Provide the (x, y) coordinate of the cell's center where the given text is located.  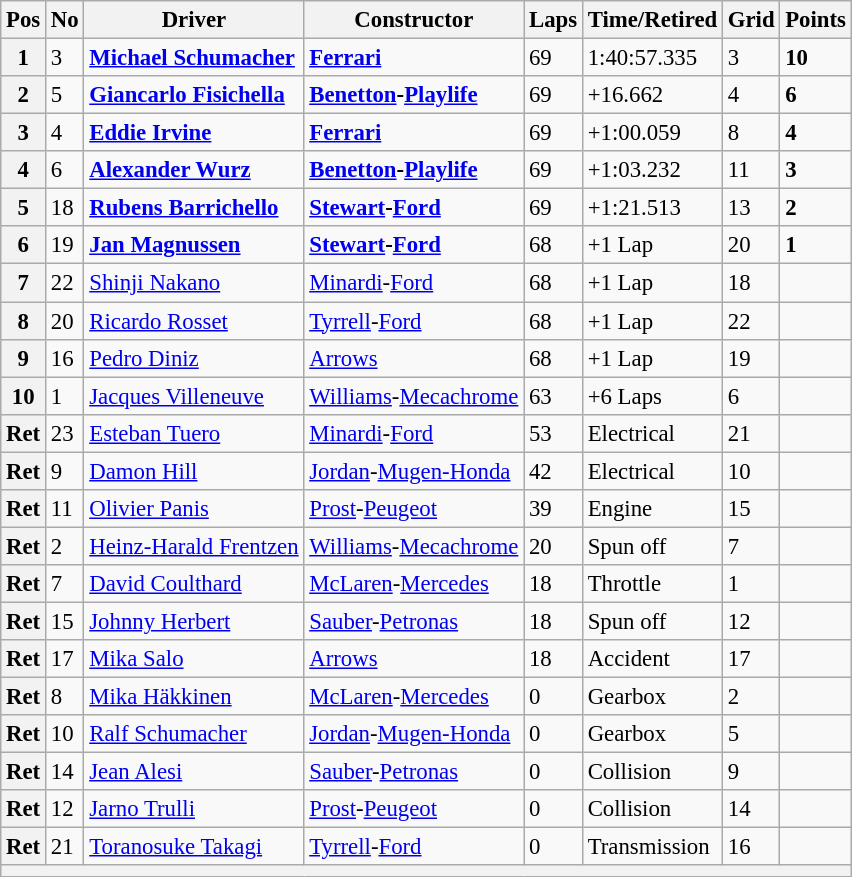
39 (554, 509)
+16.662 (652, 95)
Giancarlo Fisichella (194, 95)
42 (554, 471)
Rubens Barrichello (194, 208)
53 (554, 433)
Jacques Villeneuve (194, 396)
Jarno Trulli (194, 809)
Laps (554, 20)
Throttle (652, 584)
Pedro Diniz (194, 358)
Michael Schumacher (194, 58)
No (65, 20)
Ricardo Rosset (194, 321)
1:40:57.335 (652, 58)
Damon Hill (194, 471)
Olivier Panis (194, 509)
Jan Magnussen (194, 245)
David Coulthard (194, 584)
Engine (652, 509)
Driver (194, 20)
Johnny Herbert (194, 621)
Jean Alesi (194, 772)
+1:21.513 (652, 208)
Pos (24, 20)
Constructor (414, 20)
Transmission (652, 847)
+1:03.232 (652, 170)
Eddie Irvine (194, 133)
13 (750, 208)
23 (65, 433)
Esteban Tuero (194, 433)
Points (816, 20)
Grid (750, 20)
Alexander Wurz (194, 170)
Toranosuke Takagi (194, 847)
Mika Häkkinen (194, 697)
Shinji Nakano (194, 283)
Mika Salo (194, 659)
Heinz-Harald Frentzen (194, 546)
+1:00.059 (652, 133)
Time/Retired (652, 20)
+6 Laps (652, 396)
Ralf Schumacher (194, 734)
63 (554, 396)
Accident (652, 659)
